Provide the (x, y) coordinate of the cell's center where the given text is located.  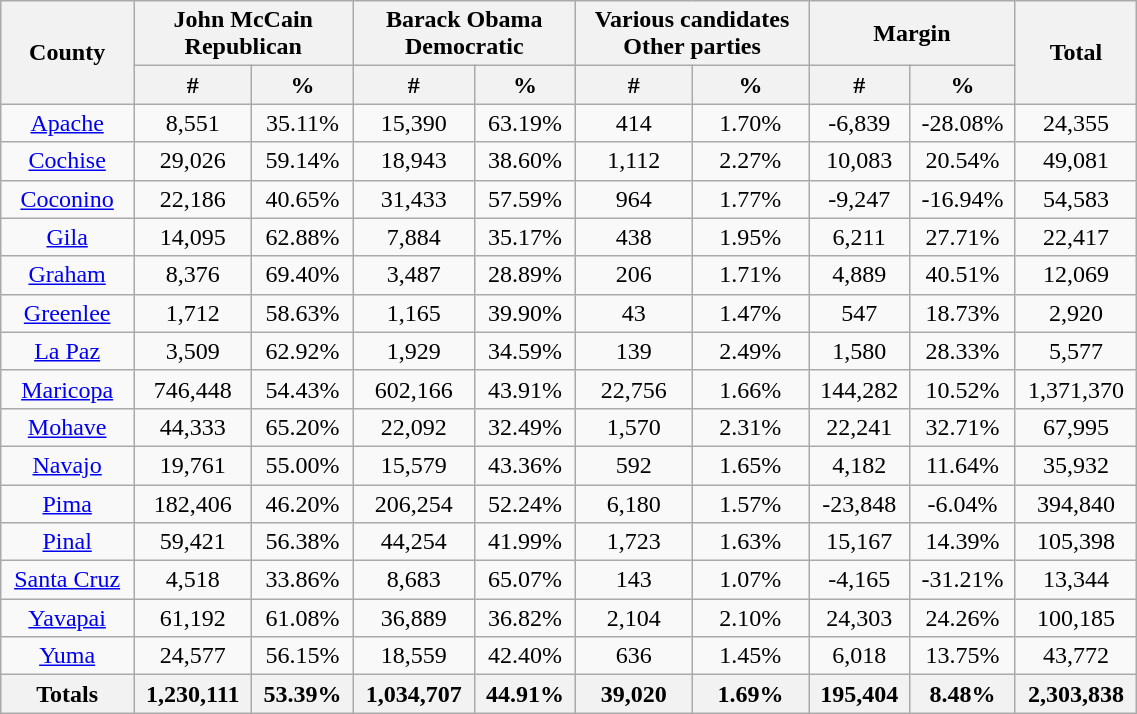
-9,247 (860, 199)
-31.21% (963, 580)
56.38% (302, 542)
547 (860, 313)
10,083 (860, 161)
Margin (912, 34)
14.39% (963, 542)
8.48% (963, 694)
59,421 (193, 542)
Greenlee (68, 313)
Pinal (68, 542)
6,180 (634, 503)
7,884 (414, 237)
Santa Cruz (68, 580)
Navajo (68, 465)
1.65% (750, 465)
1.66% (750, 389)
100,185 (1076, 618)
182,406 (193, 503)
33.86% (302, 580)
1.71% (750, 275)
40.51% (963, 275)
35.17% (524, 237)
206 (634, 275)
63.19% (524, 123)
1,230,111 (193, 694)
2.10% (750, 618)
6,211 (860, 237)
52.24% (524, 503)
65.20% (302, 427)
592 (634, 465)
44,333 (193, 427)
1.69% (750, 694)
1.70% (750, 123)
Apache (68, 123)
28.33% (963, 351)
1.45% (750, 656)
22,417 (1076, 237)
34.59% (524, 351)
61.08% (302, 618)
14,095 (193, 237)
1,723 (634, 542)
1.95% (750, 237)
20.54% (963, 161)
55.00% (302, 465)
62.88% (302, 237)
3,509 (193, 351)
3,487 (414, 275)
67,995 (1076, 427)
2.31% (750, 427)
2.27% (750, 161)
394,840 (1076, 503)
15,390 (414, 123)
Cochise (68, 161)
18.73% (963, 313)
4,518 (193, 580)
964 (634, 199)
8,376 (193, 275)
La Paz (68, 351)
County (68, 52)
105,398 (1076, 542)
-28.08% (963, 123)
1,929 (414, 351)
Gila (68, 237)
Barack ObamaDemocratic (464, 34)
195,404 (860, 694)
206,254 (414, 503)
-4,165 (860, 580)
38.60% (524, 161)
46.20% (302, 503)
1,712 (193, 313)
1,165 (414, 313)
59.14% (302, 161)
43.36% (524, 465)
Yavapai (68, 618)
22,241 (860, 427)
8,683 (414, 580)
24,577 (193, 656)
32.71% (963, 427)
2,104 (634, 618)
10.52% (963, 389)
1,034,707 (414, 694)
143 (634, 580)
1.07% (750, 580)
-6.04% (963, 503)
1,570 (634, 427)
-23,848 (860, 503)
John McCainRepublican (244, 34)
1.63% (750, 542)
22,186 (193, 199)
19,761 (193, 465)
56.15% (302, 656)
43 (634, 313)
2.49% (750, 351)
31,433 (414, 199)
1.47% (750, 313)
15,167 (860, 542)
Pima (68, 503)
Totals (68, 694)
746,448 (193, 389)
41.99% (524, 542)
144,282 (860, 389)
1.77% (750, 199)
Maricopa (68, 389)
24.26% (963, 618)
27.71% (963, 237)
602,166 (414, 389)
Mohave (68, 427)
1.57% (750, 503)
-16.94% (963, 199)
49,081 (1076, 161)
Yuma (68, 656)
1,112 (634, 161)
15,579 (414, 465)
36,889 (414, 618)
636 (634, 656)
4,889 (860, 275)
39.90% (524, 313)
43.91% (524, 389)
6,018 (860, 656)
44,254 (414, 542)
32.49% (524, 427)
54.43% (302, 389)
13.75% (963, 656)
58.63% (302, 313)
1,580 (860, 351)
57.59% (524, 199)
24,355 (1076, 123)
1,371,370 (1076, 389)
2,920 (1076, 313)
22,092 (414, 427)
22,756 (634, 389)
53.39% (302, 694)
11.64% (963, 465)
13,344 (1076, 580)
28.89% (524, 275)
-6,839 (860, 123)
438 (634, 237)
40.65% (302, 199)
39,020 (634, 694)
69.40% (302, 275)
61,192 (193, 618)
62.92% (302, 351)
36.82% (524, 618)
Coconino (68, 199)
44.91% (524, 694)
18,943 (414, 161)
Various candidatesOther parties (692, 34)
65.07% (524, 580)
43,772 (1076, 656)
24,303 (860, 618)
5,577 (1076, 351)
8,551 (193, 123)
2,303,838 (1076, 694)
139 (634, 351)
Total (1076, 52)
12,069 (1076, 275)
35.11% (302, 123)
35,932 (1076, 465)
42.40% (524, 656)
29,026 (193, 161)
Graham (68, 275)
18,559 (414, 656)
54,583 (1076, 199)
414 (634, 123)
4,182 (860, 465)
